For the text-containing cell, return its midpoint in (X, Y) coordinate format. 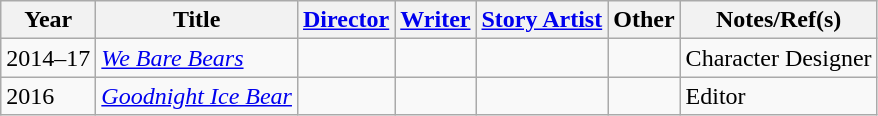
Other (644, 20)
Goodnight Ice Bear (197, 96)
We Bare Bears (197, 58)
Director (346, 20)
Editor (778, 96)
Story Artist (542, 20)
Year (48, 20)
2016 (48, 96)
Writer (436, 20)
Title (197, 20)
2014–17 (48, 58)
Character Designer (778, 58)
Notes/Ref(s) (778, 20)
